Return [x, y] of the center of cell containing provided text 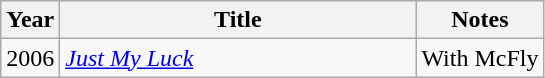
Just My Luck [238, 58]
Title [238, 20]
Year [30, 20]
Notes [480, 20]
2006 [30, 58]
With McFly [480, 58]
